From the cell containing the given text, extract its center point as (x, y) coordinate. 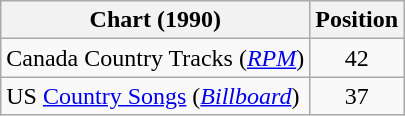
Canada Country Tracks (RPM) (156, 58)
37 (357, 96)
US Country Songs (Billboard) (156, 96)
42 (357, 58)
Chart (1990) (156, 20)
Position (357, 20)
